Extract the (X, Y) coordinate from the center of the cell holding the provided text.  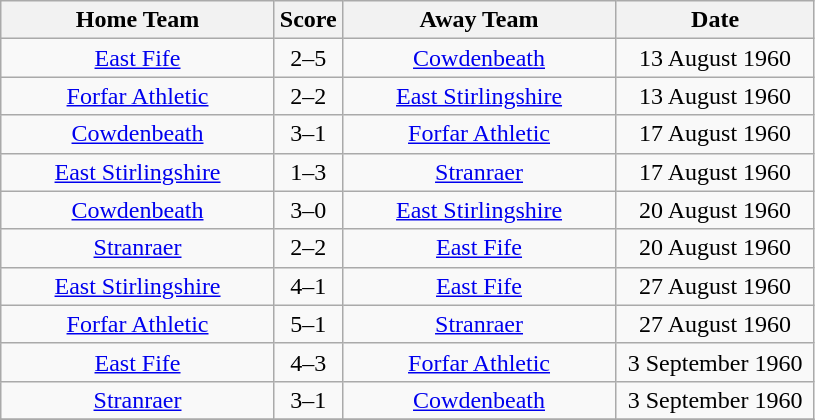
Home Team (138, 20)
1–3 (308, 172)
2–5 (308, 58)
3–0 (308, 210)
4–3 (308, 362)
Score (308, 20)
Away Team (479, 20)
5–1 (308, 324)
4–1 (308, 286)
Date (716, 20)
